Identify which cell holds the provided text, then report its [X, Y] central coordinate. 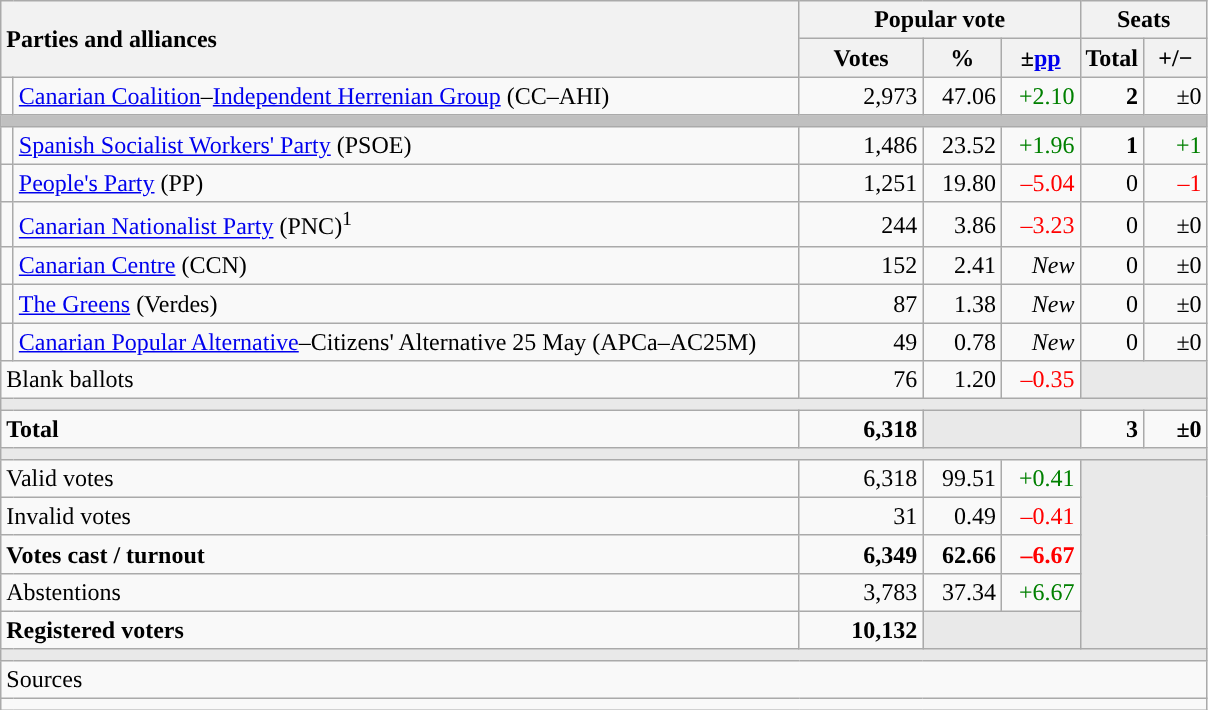
2.41 [962, 266]
+6.67 [1040, 592]
Registered voters [400, 630]
Abstentions [400, 592]
+1.96 [1040, 145]
–1 [1176, 183]
Valid votes [400, 478]
–5.04 [1040, 183]
Invalid votes [400, 516]
10,132 [861, 630]
3 [1112, 429]
76 [861, 380]
–0.41 [1040, 516]
Votes [861, 58]
47.06 [962, 96]
2 [1112, 96]
Popular vote [940, 20]
+1 [1176, 145]
Parties and alliances [400, 39]
1,251 [861, 183]
62.66 [962, 554]
–3.23 [1040, 224]
Blank ballots [400, 380]
1,486 [861, 145]
–6.67 [1040, 554]
0.78 [962, 342]
+2.10 [1040, 96]
% [962, 58]
0.49 [962, 516]
–0.35 [1040, 380]
Seats [1144, 20]
1.38 [962, 304]
People's Party (PP) [406, 183]
31 [861, 516]
+/− [1176, 58]
6,349 [861, 554]
1.20 [962, 380]
244 [861, 224]
Spanish Socialist Workers' Party (PSOE) [406, 145]
99.51 [962, 478]
Canarian Nationalist Party (PNC)1 [406, 224]
49 [861, 342]
3,783 [861, 592]
Votes cast / turnout [400, 554]
±pp [1040, 58]
1 [1112, 145]
37.34 [962, 592]
The Greens (Verdes) [406, 304]
Sources [604, 679]
19.80 [962, 183]
Canarian Popular Alternative–Citizens' Alternative 25 May (APCa–AC25M) [406, 342]
152 [861, 266]
Canarian Centre (CCN) [406, 266]
23.52 [962, 145]
+0.41 [1040, 478]
87 [861, 304]
3.86 [962, 224]
2,973 [861, 96]
Canarian Coalition–Independent Herrenian Group (CC–AHI) [406, 96]
